Locate the cell with the specified text and output its (X, Y) center coordinate. 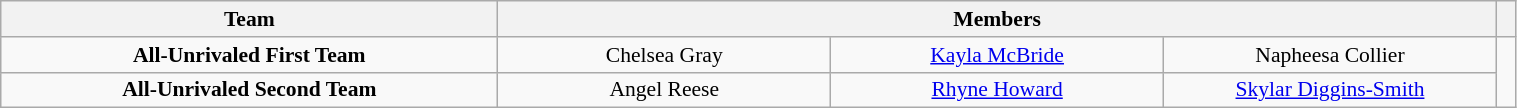
Members (998, 19)
Skylar Diggins-Smith (1330, 90)
All-Unrivaled Second Team (250, 90)
Chelsea Gray (664, 55)
Napheesa Collier (1330, 55)
Rhyne Howard (998, 90)
Kayla McBride (998, 55)
All-Unrivaled First Team (250, 55)
Team (250, 19)
Angel Reese (664, 90)
